For the text-containing cell, return its midpoint in (X, Y) coordinate format. 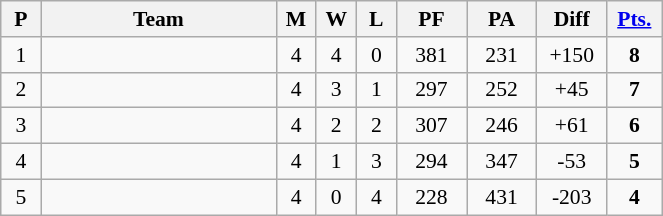
PA (501, 19)
307 (431, 126)
+45 (572, 90)
347 (501, 162)
-203 (572, 197)
Diff (572, 19)
246 (501, 126)
Pts. (634, 19)
M (296, 19)
431 (501, 197)
8 (634, 55)
+150 (572, 55)
231 (501, 55)
+61 (572, 126)
-53 (572, 162)
6 (634, 126)
294 (431, 162)
228 (431, 197)
7 (634, 90)
P (21, 19)
297 (431, 90)
252 (501, 90)
W (336, 19)
PF (431, 19)
L (376, 19)
381 (431, 55)
Team (158, 19)
